Pinpoint the cell where the given text exists, returning its [X, Y] midpoint coordinate. 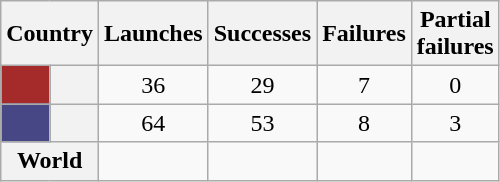
36 [153, 85]
7 [364, 85]
0 [455, 85]
3 [455, 123]
Failures [364, 34]
64 [153, 123]
53 [262, 123]
8 [364, 123]
Country [50, 34]
Launches [153, 34]
Partialfailures [455, 34]
World [50, 161]
29 [262, 85]
Successes [262, 34]
